Scan for the cell matching the given text and deliver its [X, Y] coordinate at center. 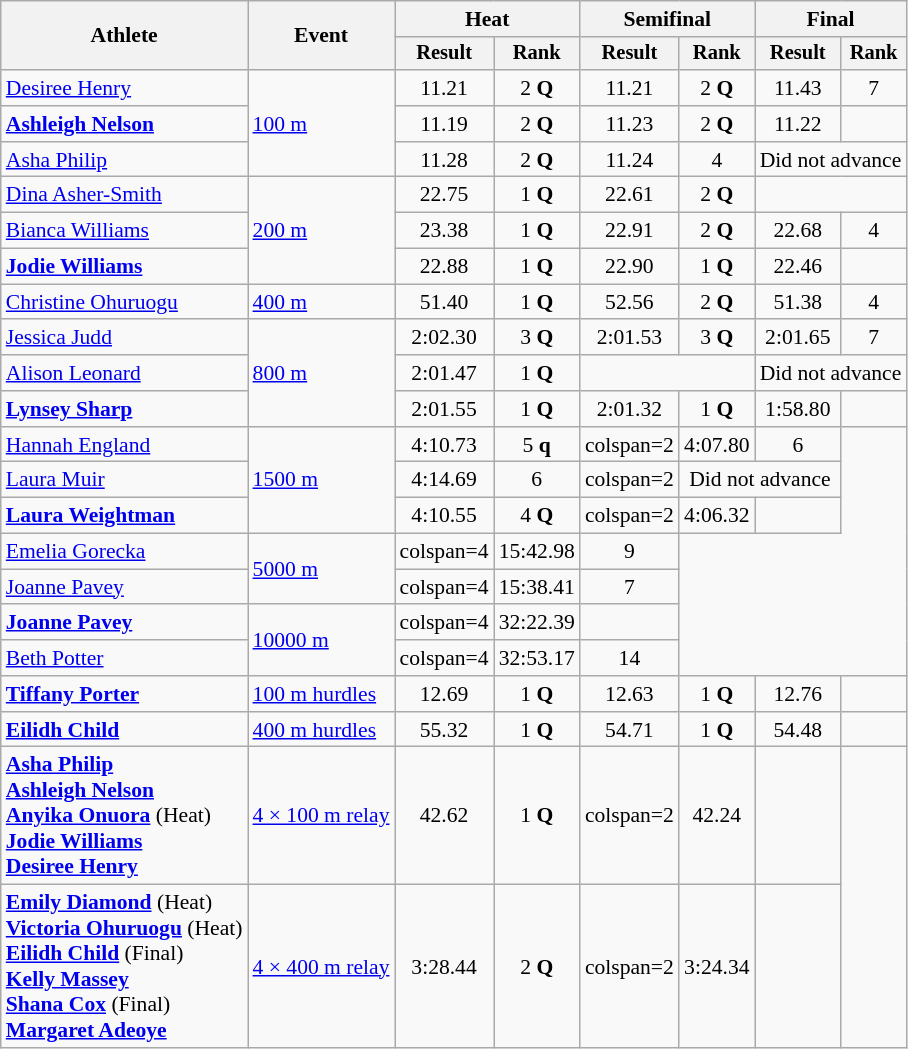
Hannah England [124, 445]
Dina Asher-Smith [124, 195]
200 m [322, 230]
400 m [322, 302]
3:24.34 [717, 966]
10000 m [322, 640]
2:01.47 [444, 373]
1500 m [322, 480]
Emelia Gorecka [124, 552]
5000 m [322, 570]
Jessica Judd [124, 338]
Asha Philip [124, 160]
3:28.44 [444, 966]
4 × 100 m relay [322, 816]
22.90 [630, 267]
Eilidh Child [124, 730]
22.46 [798, 267]
400 m hurdles [322, 730]
Heat [488, 19]
Lynsey Sharp [124, 409]
Bianca Williams [124, 231]
4:07.80 [717, 445]
Jodie Williams [124, 267]
52.56 [630, 302]
4 × 400 m relay [322, 966]
54.48 [798, 730]
5 q [537, 445]
Laura Weightman [124, 516]
Tiffany Porter [124, 694]
11.24 [630, 160]
Asha PhilipAshleigh NelsonAnyika Onuora (Heat)Jodie WilliamsDesiree Henry [124, 816]
42.24 [717, 816]
4:14.69 [444, 480]
51.38 [798, 302]
Final [831, 19]
1:58.80 [798, 409]
800 m [322, 374]
4:10.55 [444, 516]
2:01.32 [630, 409]
54.71 [630, 730]
12.69 [444, 694]
22.61 [630, 195]
Semifinal [668, 19]
100 m hurdles [322, 694]
22.91 [630, 231]
Alison Leonard [124, 373]
Desiree Henry [124, 88]
9 [630, 552]
11.22 [798, 124]
Event [322, 36]
14 [630, 658]
11.28 [444, 160]
22.68 [798, 231]
Emily Diamond (Heat)Victoria Ohuruogu (Heat)Eilidh Child (Final)Kelly MasseyShana Cox (Final)Margaret Adeoye [124, 966]
15:38.41 [537, 587]
4 Q [537, 516]
12.76 [798, 694]
11.23 [630, 124]
Ashleigh Nelson [124, 124]
15:42.98 [537, 552]
Christine Ohuruogu [124, 302]
100 m [322, 124]
2:01.53 [630, 338]
23.38 [444, 231]
4:06.32 [717, 516]
32:53.17 [537, 658]
55.32 [444, 730]
Laura Muir [124, 480]
Athlete [124, 36]
4:10.73 [444, 445]
2:01.65 [798, 338]
11.19 [444, 124]
22.75 [444, 195]
22.88 [444, 267]
12.63 [630, 694]
32:22.39 [537, 623]
11.43 [798, 88]
51.40 [444, 302]
42.62 [444, 816]
Beth Potter [124, 658]
2:01.55 [444, 409]
2:02.30 [444, 338]
